Find where the given text appears and provide that cell's center as [X, Y] coordinate. 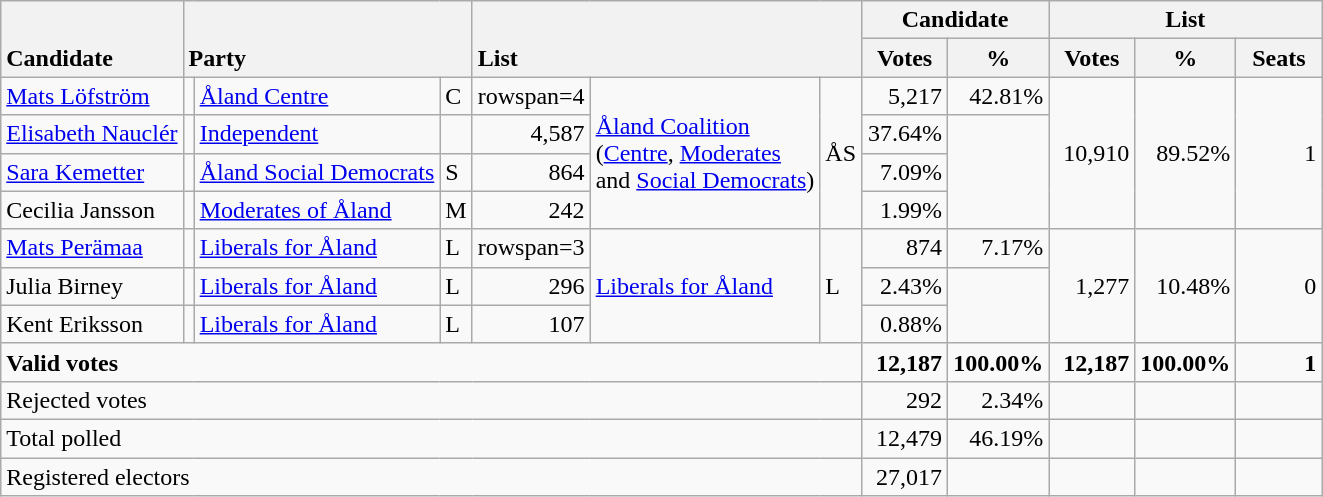
Party [328, 39]
Åland Coalition(Centre, Moderatesand Social Democrats) [705, 153]
1.99% [905, 210]
Elisabeth Nauclér [92, 134]
Moderates of Åland [317, 210]
5,217 [905, 96]
7.09% [905, 172]
Rejected votes [432, 400]
874 [905, 248]
rowspan=3 [531, 248]
10.48% [1186, 286]
0 [1279, 286]
242 [531, 210]
M [456, 210]
292 [905, 400]
46.19% [998, 438]
2.43% [905, 286]
Cecilia Jansson [92, 210]
10,910 [1092, 153]
Åland Centre [317, 96]
0.88% [905, 324]
27,017 [905, 477]
107 [531, 324]
296 [531, 286]
2.34% [998, 400]
Mats Perämaa [92, 248]
S [456, 172]
12,479 [905, 438]
42.81% [998, 96]
864 [531, 172]
Total polled [432, 438]
Julia Birney [92, 286]
Mats Löfström [92, 96]
ÅS [841, 153]
1,277 [1092, 286]
89.52% [1186, 153]
7.17% [998, 248]
Registered electors [432, 477]
Sara Kemetter [92, 172]
4,587 [531, 134]
Valid votes [432, 362]
Seats [1279, 58]
Åland Social Democrats [317, 172]
C [456, 96]
rowspan=4 [531, 96]
37.64% [905, 134]
Independent [317, 134]
Kent Eriksson [92, 324]
